Determine the [x, y] coordinate at the center of the cell enclosing the given text.  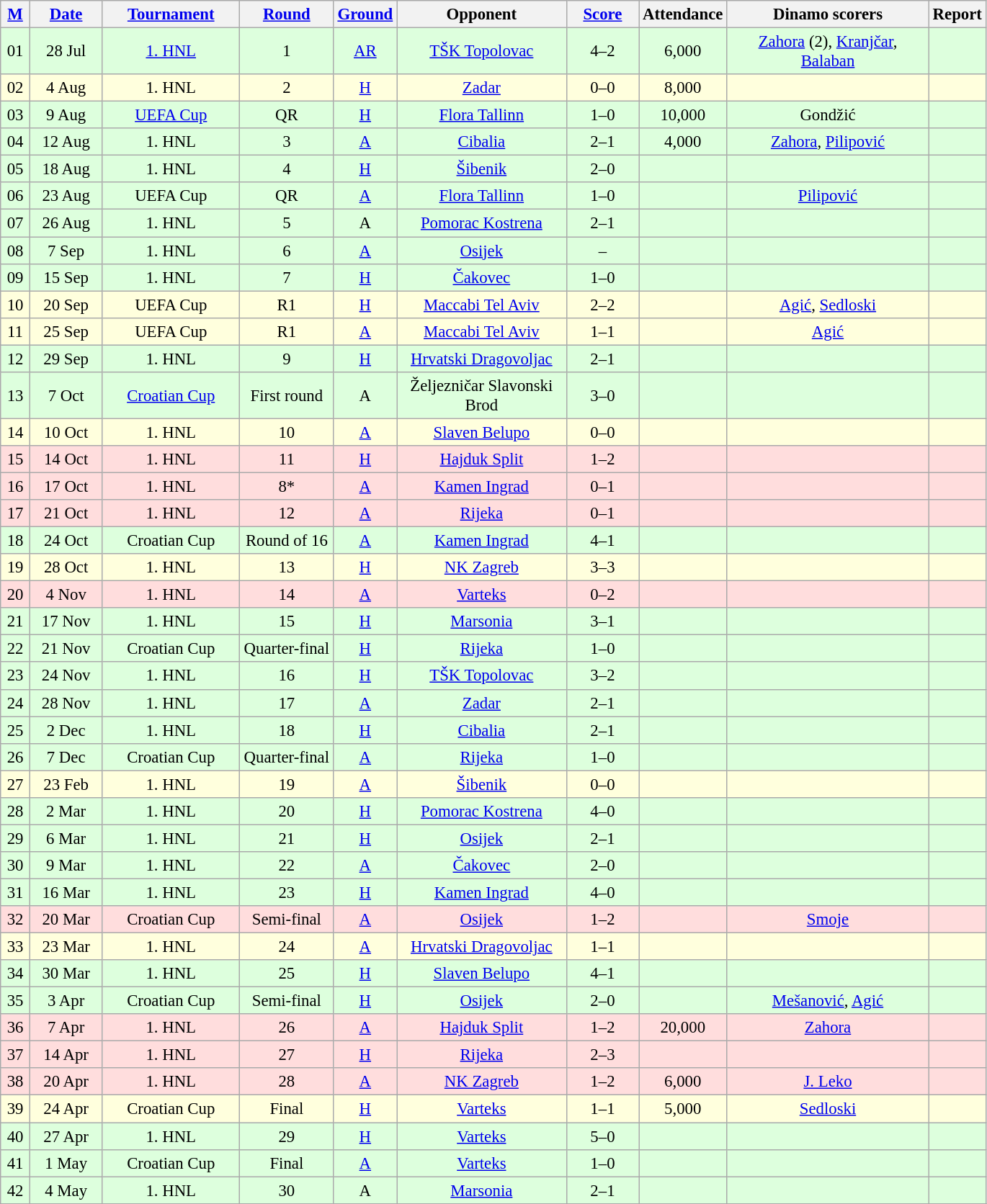
04 [16, 142]
32 [16, 920]
Pilipović [829, 197]
2 Dec [66, 730]
20 Sep [66, 305]
28 Oct [66, 567]
2 Mar [66, 812]
21 Nov [66, 649]
7 Sep [66, 251]
31 [16, 892]
Zahora, Pilipović [829, 142]
2–2 [602, 305]
28 Nov [66, 703]
Tournament [171, 14]
Smoje [829, 920]
39 [16, 1109]
Report [957, 14]
4,000 [683, 142]
41 [16, 1163]
21 Oct [66, 513]
23 Feb [66, 784]
– [602, 251]
4 Nov [66, 595]
35 [16, 1001]
Željezničar Slavonski Brod [482, 396]
29 Sep [66, 359]
Ground [365, 14]
3–0 [602, 396]
3 [287, 142]
20 Apr [66, 1082]
23 Aug [66, 197]
36 [16, 1028]
Attendance [683, 14]
20,000 [683, 1028]
Sedloski [829, 1109]
7 Dec [66, 757]
18 Aug [66, 169]
Gondžić [829, 115]
1 May [66, 1163]
7 [287, 277]
Dinamo scorers [829, 14]
16 Mar [66, 892]
09 [16, 277]
3–2 [602, 676]
5,000 [683, 1109]
5–0 [602, 1136]
Mešanović, Agić [829, 1001]
28 Jul [66, 52]
Round of 16 [287, 541]
10,000 [683, 115]
37 [16, 1055]
25 Sep [66, 331]
3–3 [602, 567]
03 [16, 115]
First round [287, 396]
05 [16, 169]
12 Aug [66, 142]
17 Nov [66, 621]
14 Oct [66, 459]
38 [16, 1082]
8,000 [683, 88]
Date [66, 14]
14 Apr [66, 1055]
20 Mar [66, 920]
Score [602, 14]
15 Sep [66, 277]
J. Leko [829, 1082]
3–1 [602, 621]
6 [287, 251]
42 [16, 1190]
Zahora [829, 1028]
Agić [829, 331]
4 May [66, 1190]
Zahora (2), Kranjčar, Balaban [829, 52]
1 [287, 52]
30 Mar [66, 974]
5 [287, 223]
0–2 [602, 595]
33 [16, 947]
9 [287, 359]
6 Mar [66, 838]
01 [16, 52]
06 [16, 197]
9 Mar [66, 866]
4 [287, 169]
Round [287, 14]
24 Oct [66, 541]
02 [16, 88]
Agić, Sedloski [829, 305]
17 Oct [66, 486]
07 [16, 223]
8* [287, 486]
10 Oct [66, 432]
M [16, 14]
2 [287, 88]
40 [16, 1136]
27 Apr [66, 1136]
24 Nov [66, 676]
7 Apr [66, 1028]
9 Aug [66, 115]
23 Mar [66, 947]
24 Apr [66, 1109]
08 [16, 251]
26 Aug [66, 223]
Opponent [482, 14]
2–3 [602, 1055]
AR [365, 52]
4 Aug [66, 88]
34 [16, 974]
4–2 [602, 52]
7 Oct [66, 396]
3 Apr [66, 1001]
